Extract the (X, Y) coordinate from the center of the cell holding the provided text.  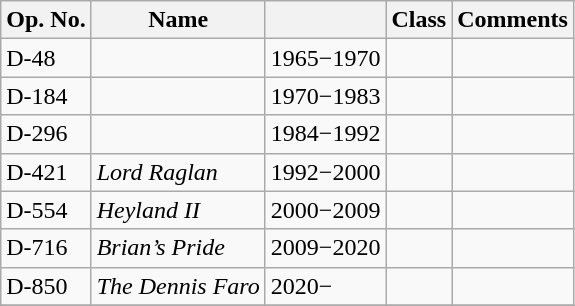
D-421 (46, 172)
1984−1992 (326, 134)
D-296 (46, 134)
D-184 (46, 96)
Comments (513, 20)
1965−1970 (326, 58)
The Dennis Faro (178, 286)
Class (419, 20)
Lord Raglan (178, 172)
2000−2009 (326, 210)
D-850 (46, 286)
1970−1983 (326, 96)
2020− (326, 286)
D-716 (46, 248)
Name (178, 20)
1992−2000 (326, 172)
Heyland II (178, 210)
Op. No. (46, 20)
Brian’s Pride (178, 248)
D-554 (46, 210)
2009−2020 (326, 248)
D-48 (46, 58)
